Search for the cell housing the specified text and yield its (X, Y) center coordinate. 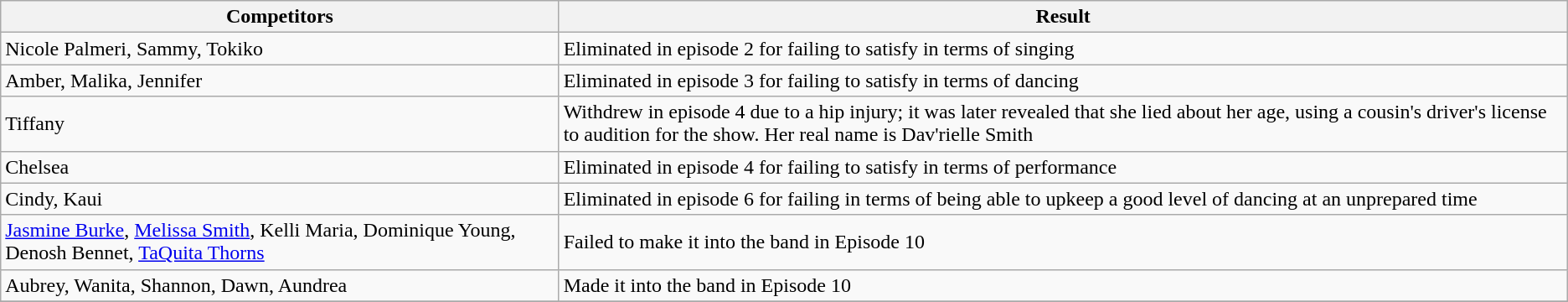
Aubrey, Wanita, Shannon, Dawn, Aundrea (280, 285)
Chelsea (280, 167)
Eliminated in episode 2 for failing to satisfy in terms of singing (1063, 49)
Cindy, Kaui (280, 199)
Tiffany (280, 124)
Jasmine Burke, Melissa Smith, Kelli Maria, Dominique Young, Denosh Bennet, TaQuita Thorns (280, 242)
Competitors (280, 17)
Eliminated in episode 6 for failing in terms of being able to upkeep a good level of dancing at an unprepared time (1063, 199)
Failed to make it into the band in Episode 10 (1063, 242)
Made it into the band in Episode 10 (1063, 285)
Amber, Malika, Jennifer (280, 81)
Result (1063, 17)
Eliminated in episode 4 for failing to satisfy in terms of performance (1063, 167)
Eliminated in episode 3 for failing to satisfy in terms of dancing (1063, 81)
Nicole Palmeri, Sammy, Tokiko (280, 49)
